Extract the [X, Y] coordinate from the center of the cell holding the provided text.  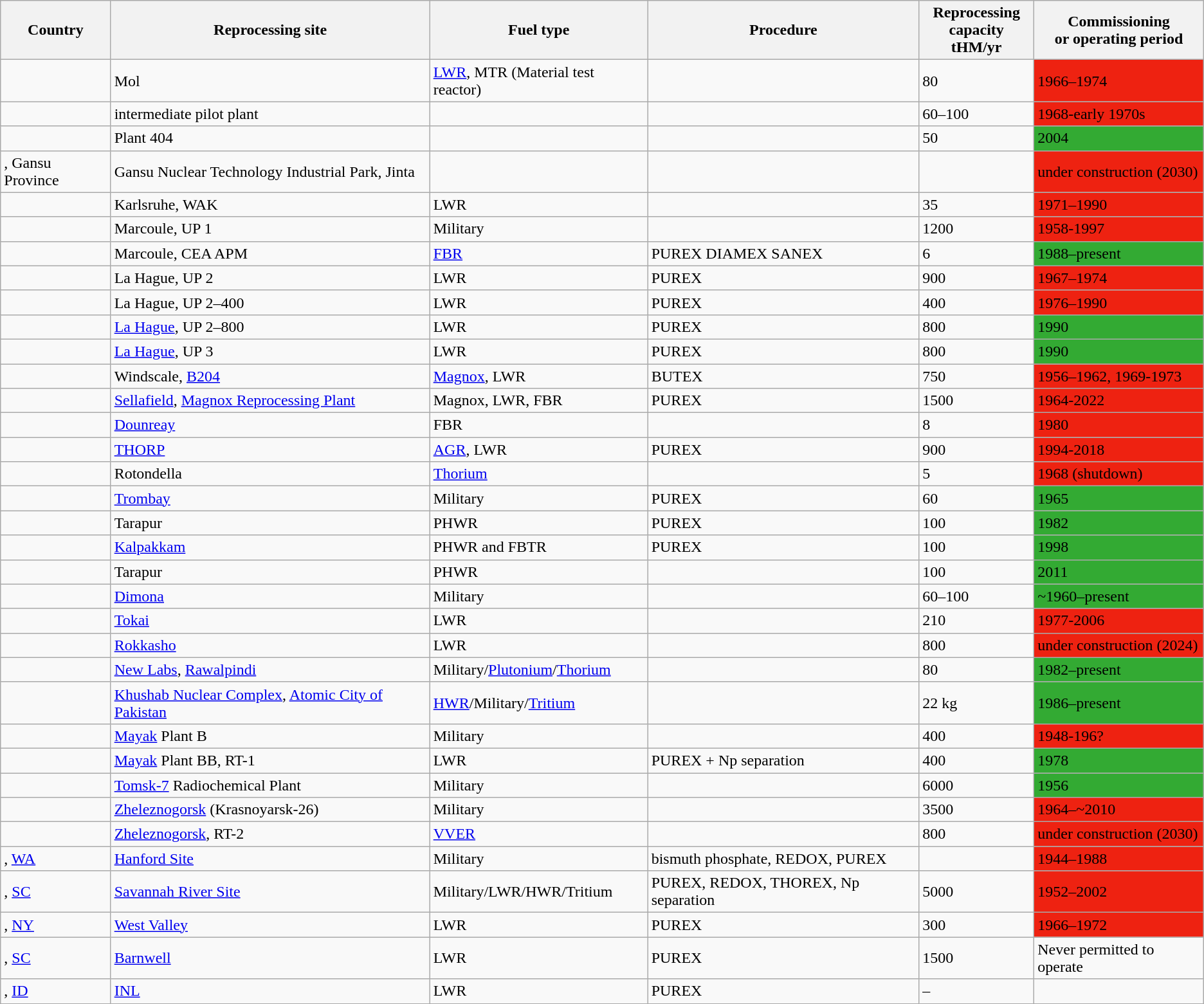
LWR, MTR (Material test reactor) [539, 81]
1965 [1119, 498]
Sellafield, Magnox Reprocessing Plant [270, 401]
Plant 404 [270, 138]
Savannah River Site [270, 891]
Dounreay [270, 425]
, Gansu Province [55, 171]
1967–1974 [1119, 278]
1948-196? [1119, 736]
Mayak Plant B [270, 736]
Mol [270, 81]
Mayak Plant BB, RT-1 [270, 760]
1956–1962, 1969-1973 [1119, 376]
Trombay [270, 498]
Never permitted to operate [1119, 958]
Karlsruhe, WAK [270, 205]
1977-2006 [1119, 621]
Procedure [783, 30]
New Labs, Rawalpindi [270, 670]
8 [976, 425]
Kalpakkam [270, 547]
Reprocessing site [270, 30]
Marcoule, CEA APM [270, 253]
Reprocessingcapacity tHM/yr [976, 30]
West Valley [270, 925]
VVER [539, 834]
1956 [1119, 785]
1966–1974 [1119, 81]
HWR/Military/Tritium [539, 702]
La Hague, UP 2–400 [270, 302]
, WA [55, 859]
Military/Plutonium/Thorium [539, 670]
1964–~2010 [1119, 810]
~1960–present [1119, 596]
Zheleznogorsk (Krasnoyarsk-26) [270, 810]
Khushab Nuclear Complex, Atomic City of Pakistan [270, 702]
Commissioningor operating period [1119, 30]
35 [976, 205]
Dimona [270, 596]
6000 [976, 785]
PUREX, REDOX, THOREX, Np separation [783, 891]
60 [976, 498]
Fuel type [539, 30]
1958-1997 [1119, 229]
La Hague, UP 2 [270, 278]
2004 [1119, 138]
1200 [976, 229]
1980 [1119, 425]
5 [976, 474]
BUTEX [783, 376]
1968-early 1970s [1119, 114]
Gansu Nuclear Technology Industrial Park, Jinta [270, 171]
1978 [1119, 760]
Tomsk-7 Radiochemical Plant [270, 785]
, NY [55, 925]
under construction (2024) [1119, 645]
1998 [1119, 547]
Military/LWR/HWR/Tritium [539, 891]
1966–1972 [1119, 925]
1944–1988 [1119, 859]
750 [976, 376]
La Hague, UP 2–800 [270, 327]
1971–1990 [1119, 205]
Zheleznogorsk, RT-2 [270, 834]
PUREX DIAMEX SANEX [783, 253]
INL [270, 991]
Magnox, LWR [539, 376]
PUREX + Np separation [783, 760]
3500 [976, 810]
Country [55, 30]
6 [976, 253]
THORP [270, 450]
PHWR and FBTR [539, 547]
bismuth phosphate, REDOX, PUREX [783, 859]
1982 [1119, 523]
1986–present [1119, 702]
1982–present [1119, 670]
300 [976, 925]
1964-2022 [1119, 401]
Rotondella [270, 474]
Rokkasho [270, 645]
Windscale, B204 [270, 376]
Magnox, LWR, FBR [539, 401]
Thorium [539, 474]
1988–present [1119, 253]
50 [976, 138]
, ID [55, 991]
Hanford Site [270, 859]
– [976, 991]
1994-2018 [1119, 450]
210 [976, 621]
22 kg [976, 702]
Barnwell [270, 958]
La Hague, UP 3 [270, 351]
Tokai [270, 621]
Marcoule, UP 1 [270, 229]
1968 (shutdown) [1119, 474]
1976–1990 [1119, 302]
AGR, LWR [539, 450]
intermediate pilot plant [270, 114]
1952–2002 [1119, 891]
5000 [976, 891]
2011 [1119, 572]
